Identify which cell holds the provided text, then report its [X, Y] central coordinate. 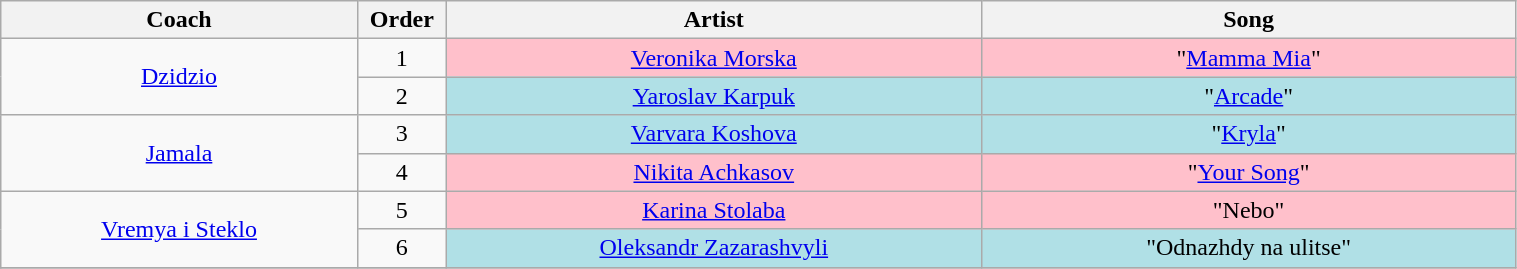
4 [402, 172]
Song [1248, 20]
5 [402, 210]
Veronika Morska [714, 58]
"Odnazhdy na ulitse" [1248, 248]
3 [402, 134]
Order [402, 20]
1 [402, 58]
Nikita Achkasov [714, 172]
"Mamma Mia" [1248, 58]
Vremya i Steklo [180, 229]
"Nebo" [1248, 210]
Artist [714, 20]
Jamala [180, 153]
Dzidzio [180, 77]
Coach [180, 20]
Varvara Koshova [714, 134]
2 [402, 96]
"Your Song" [1248, 172]
Oleksandr Zazarashvyli [714, 248]
"Kryla" [1248, 134]
6 [402, 248]
Karina Stolaba [714, 210]
Yaroslav Karpuk [714, 96]
"Arcade" [1248, 96]
